Locate the cell with the specified text and output its [x, y] center coordinate. 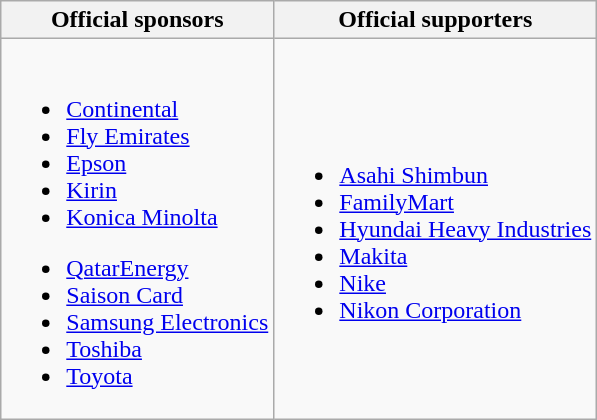
Asahi ShimbunFamilyMartHyundai Heavy IndustriesMakitaNikeNikon Corporation [436, 229]
Official supporters [436, 20]
Official sponsors [138, 20]
ContinentalFly EmiratesEpsonKirinKonica MinoltaQatarEnergySaison CardSamsung ElectronicsToshibaToyota [138, 229]
